Return (X, Y) of the center of cell containing provided text 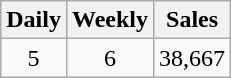
6 (110, 58)
Sales (192, 20)
38,667 (192, 58)
Daily (34, 20)
Weekly (110, 20)
5 (34, 58)
